Output the (X, Y) coordinate of the center of the cell containing the given text.  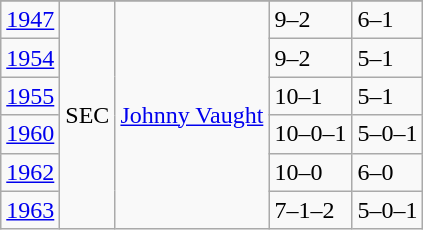
1954 (30, 58)
7–1–2 (310, 210)
10–0 (310, 172)
10–0–1 (310, 134)
1960 (30, 134)
Johnny Vaught (192, 115)
1947 (30, 20)
1963 (30, 210)
1955 (30, 96)
SEC (88, 115)
6–0 (388, 172)
6–1 (388, 20)
1962 (30, 172)
10–1 (310, 96)
